For the text-containing cell, return its midpoint in (x, y) coordinate format. 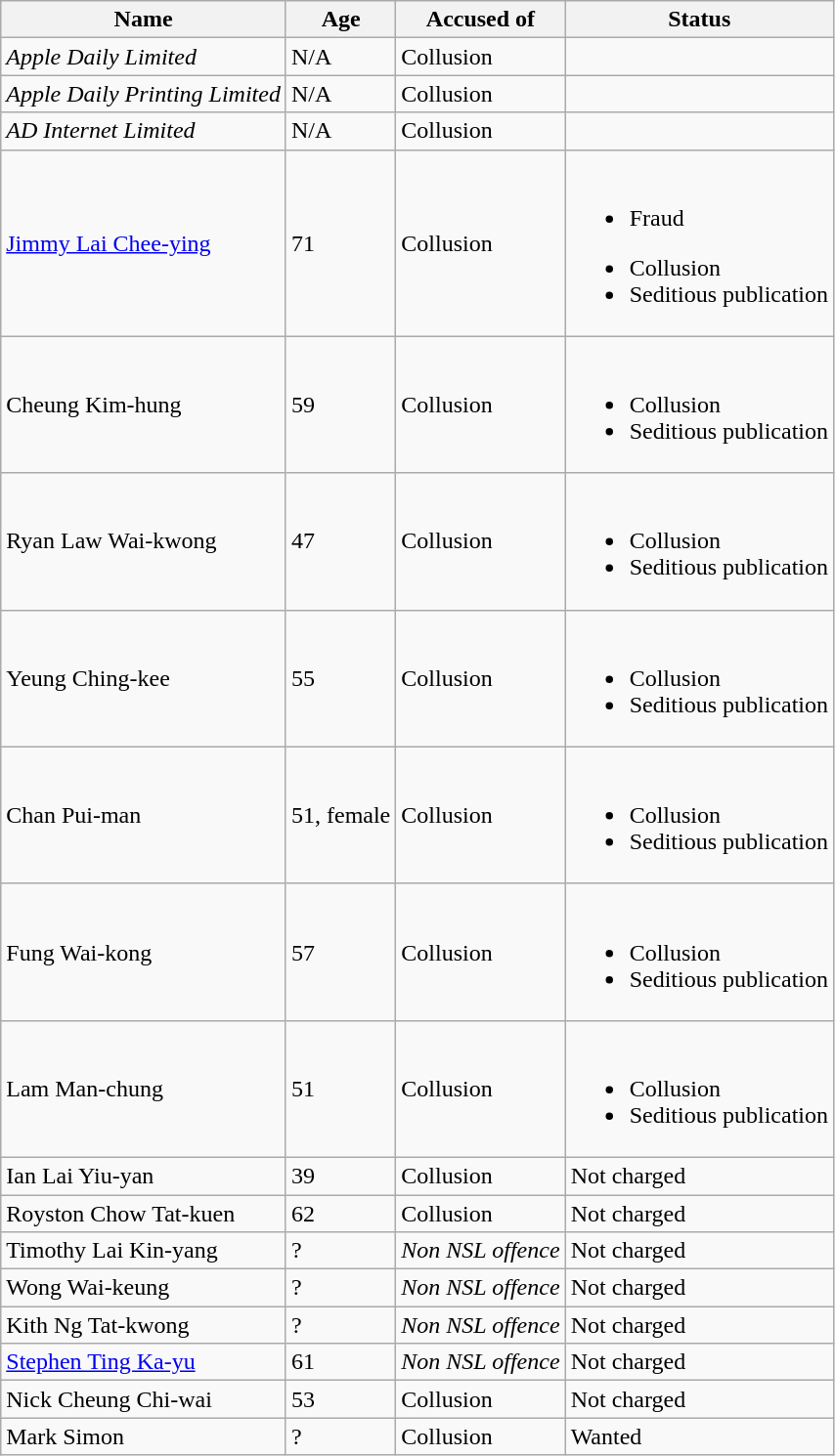
62 (340, 1213)
51 (340, 1089)
Accused of (481, 20)
39 (340, 1176)
71 (340, 242)
Ryan Law Wai-kwong (144, 541)
57 (340, 952)
Status (699, 20)
AD Internet Limited (144, 131)
Name (144, 20)
Apple Daily Printing Limited (144, 94)
Kith Ng Tat-kwong (144, 1325)
51, female (340, 815)
59 (340, 405)
61 (340, 1362)
53 (340, 1399)
Mark Simon (144, 1436)
Wanted (699, 1436)
Fung Wai-kong (144, 952)
Apple Daily Limited (144, 57)
Ian Lai Yiu-yan (144, 1176)
Nick Cheung Chi-wai (144, 1399)
FraudCollusionSeditious publication (699, 242)
Cheung Kim-hung (144, 405)
Yeung Ching-kee (144, 678)
Age (340, 20)
Royston Chow Tat-kuen (144, 1213)
Stephen Ting Ka-yu (144, 1362)
Jimmy Lai Chee-ying (144, 242)
Chan Pui-man (144, 815)
Lam Man-chung (144, 1089)
47 (340, 541)
55 (340, 678)
Timothy Lai Kin-yang (144, 1251)
Wong Wai-keung (144, 1288)
